Extract the (X, Y) coordinate from the center of the cell holding the provided text.  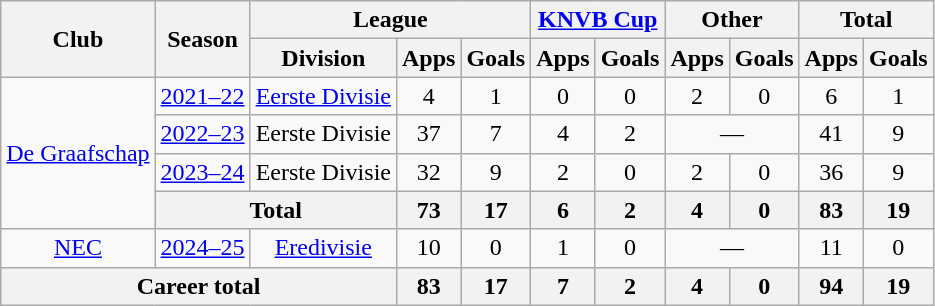
2021–22 (202, 96)
32 (428, 172)
41 (831, 134)
Eredivisie (323, 248)
KNVB Cup (598, 20)
36 (831, 172)
10 (428, 248)
League (390, 20)
2024–25 (202, 248)
Career total (199, 286)
Other (732, 20)
73 (428, 210)
Season (202, 39)
De Graafschap (78, 153)
NEC (78, 248)
11 (831, 248)
94 (831, 286)
37 (428, 134)
2022–23 (202, 134)
Division (323, 58)
2023–24 (202, 172)
Club (78, 39)
